Locate the cell with the specified text and output its (X, Y) center coordinate. 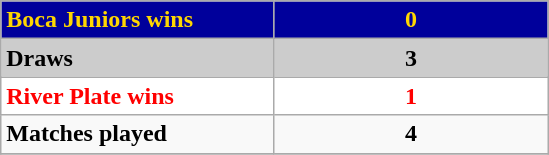
Matches played (138, 134)
Boca Juniors wins (138, 20)
1 (411, 96)
0 (411, 20)
4 (411, 134)
Draws (138, 58)
River Plate wins (138, 96)
3 (411, 58)
